Capture the cell that displays the provided text and extract its (x, y) central coordinate. 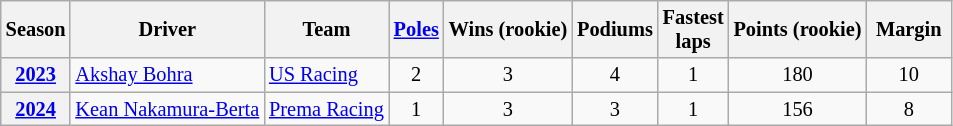
156 (798, 109)
Podiums (615, 29)
4 (615, 75)
8 (908, 109)
Points (rookie) (798, 29)
2024 (36, 109)
Akshay Bohra (167, 75)
Team (326, 29)
US Racing (326, 75)
Prema Racing (326, 109)
2023 (36, 75)
10 (908, 75)
Season (36, 29)
180 (798, 75)
Margin (908, 29)
Fastest laps (694, 29)
Kean Nakamura-Berta (167, 109)
2 (416, 75)
Wins (rookie) (508, 29)
Poles (416, 29)
Driver (167, 29)
